Return (x, y) of the center of cell containing provided text 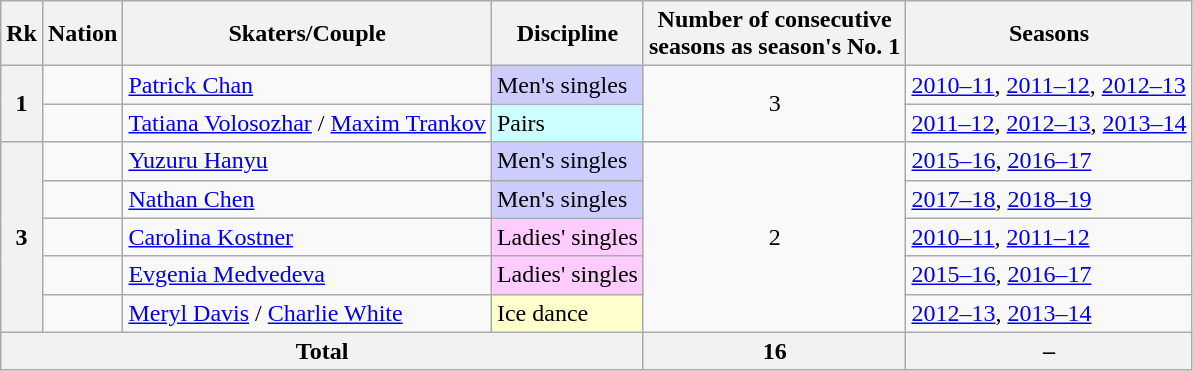
Nation (82, 34)
– (1049, 351)
2 (774, 237)
Carolina Kostner (308, 237)
Patrick Chan (308, 85)
Total (322, 351)
16 (774, 351)
2010–11, 2011–12 (1049, 237)
2012–13, 2013–14 (1049, 313)
1 (22, 104)
Tatiana Volosozhar / Maxim Trankov (308, 123)
Number of consecutiveseasons as season's No. 1 (774, 34)
Seasons (1049, 34)
Pairs (567, 123)
Skaters/Couple (308, 34)
Ice dance (567, 313)
Rk (22, 34)
Meryl Davis / Charlie White (308, 313)
2017–18, 2018–19 (1049, 199)
Nathan Chen (308, 199)
Discipline (567, 34)
2010–11, 2011–12, 2012–13 (1049, 85)
2011–12, 2012–13, 2013–14 (1049, 123)
Evgenia Medvedeva (308, 275)
Yuzuru Hanyu (308, 161)
